Find where the given text appears and provide that cell's center as (X, Y) coordinate. 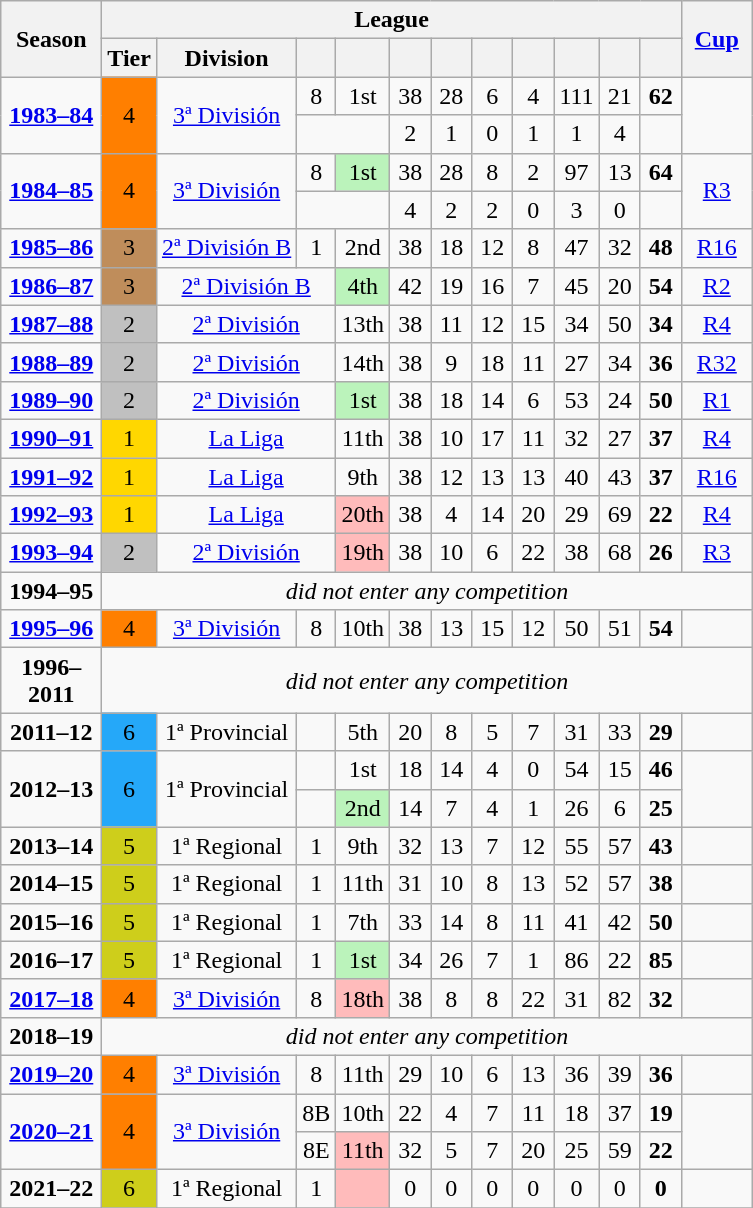
2019–20 (52, 1074)
64 (660, 172)
1996–2011 (52, 680)
8B (316, 1113)
1984–85 (52, 191)
2012–13 (52, 789)
19th (363, 553)
41 (576, 922)
1989–90 (52, 400)
55 (576, 846)
39 (620, 1074)
1990–91 (52, 438)
2011–12 (52, 732)
86 (576, 960)
Season (52, 39)
5th (363, 732)
7th (363, 922)
21 (620, 96)
R32 (716, 362)
1986–87 (52, 286)
Tier (130, 58)
2013–14 (52, 846)
82 (620, 998)
45 (576, 286)
2016–17 (52, 960)
1993–94 (52, 553)
68 (620, 553)
59 (620, 1151)
1983–84 (52, 115)
1995–96 (52, 629)
4th (363, 286)
League (392, 20)
1992–93 (52, 515)
69 (620, 515)
16 (492, 286)
1988–89 (52, 362)
2021–22 (52, 1189)
Cup (716, 39)
1987–88 (52, 324)
85 (660, 960)
53 (576, 400)
51 (620, 629)
R1 (716, 400)
9 (452, 362)
17 (492, 438)
24 (620, 400)
2017–18 (52, 998)
46 (660, 770)
13th (363, 324)
18th (363, 998)
8E (316, 1151)
52 (576, 884)
2020–21 (52, 1132)
40 (576, 477)
111 (576, 96)
48 (660, 248)
2014–15 (52, 884)
Division (226, 58)
2015–16 (52, 922)
14th (363, 362)
62 (660, 96)
1991–92 (52, 477)
1994–95 (52, 591)
20th (363, 515)
R2 (716, 286)
2018–19 (52, 1036)
47 (576, 248)
97 (576, 172)
1985–86 (52, 248)
